For the text-containing cell, return its midpoint in (X, Y) coordinate format. 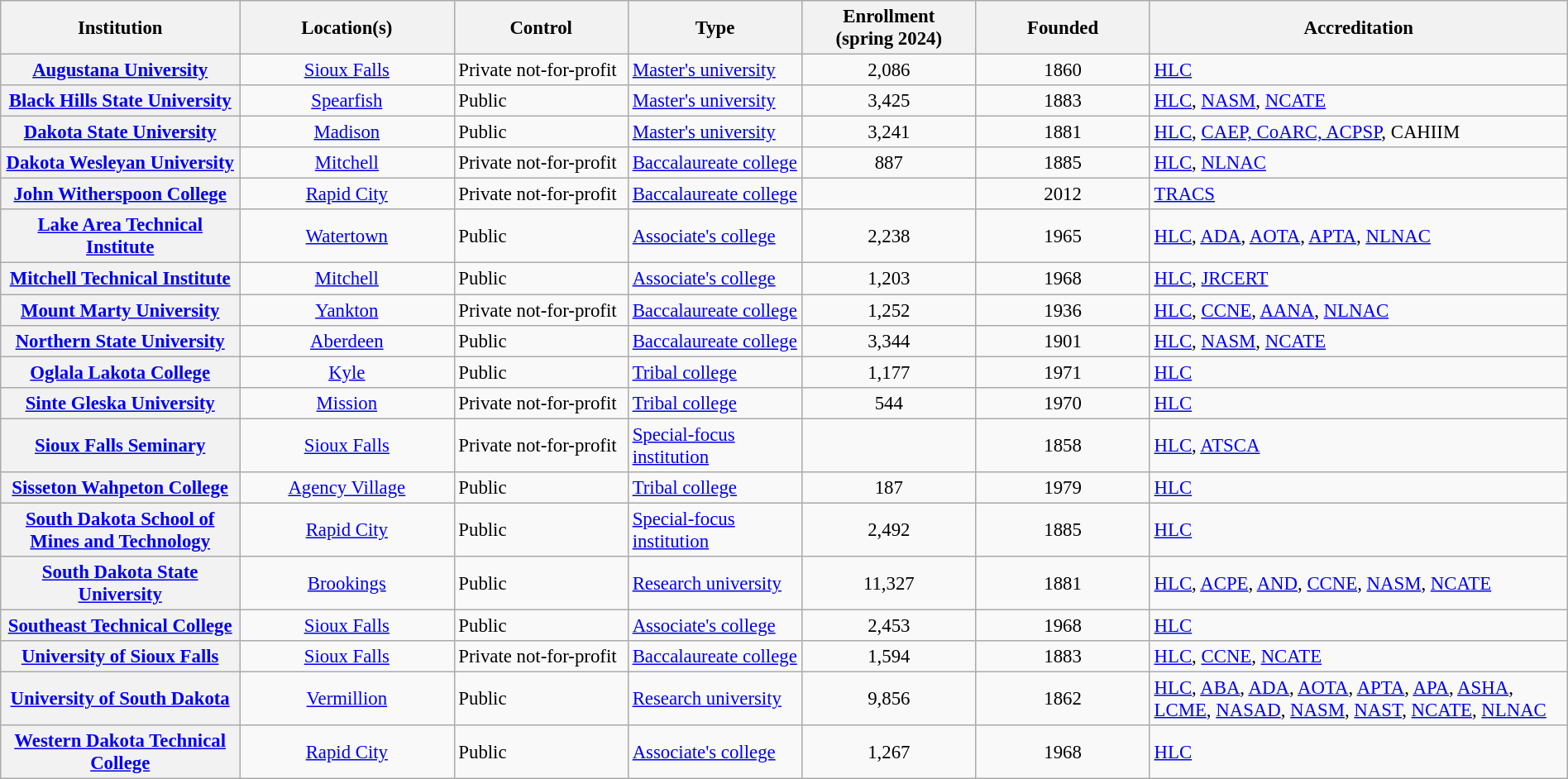
Watertown (347, 237)
Location(s) (347, 28)
HLC, CAEP, CoARC, ACPSP, CAHIIM (1358, 132)
Western Dakota Technical College (121, 753)
3,425 (889, 101)
1970 (1063, 403)
Sinte Gleska University (121, 403)
1,252 (889, 310)
1,177 (889, 372)
HLC, CCNE, NCATE (1358, 657)
South Dakota State University (121, 584)
Mission (347, 403)
HLC, ACPE, AND, CCNE, NASM, NCATE (1358, 584)
Dakota Wesleyan University (121, 163)
1860 (1063, 70)
Yankton (347, 310)
Dakota State University (121, 132)
Sioux Falls Seminary (121, 445)
Vermillion (347, 700)
1,594 (889, 657)
South Dakota School of Mines and Technology (121, 529)
University of South Dakota (121, 700)
Brookings (347, 584)
Agency Village (347, 488)
John Witherspoon College (121, 194)
Aberdeen (347, 341)
544 (889, 403)
HLC, CCNE, AANA, NLNAC (1358, 310)
1862 (1063, 700)
Sisseton Wahpeton College (121, 488)
Accreditation (1358, 28)
Spearfish (347, 101)
1971 (1063, 372)
HLC, ATSCA (1358, 445)
Madison (347, 132)
Mitchell Technical Institute (121, 279)
Southeast Technical College (121, 625)
Oglala Lakota College (121, 372)
1,203 (889, 279)
11,327 (889, 584)
Lake Area Technical Institute (121, 237)
University of Sioux Falls (121, 657)
887 (889, 163)
Black Hills State University (121, 101)
2,492 (889, 529)
Founded (1063, 28)
2,086 (889, 70)
9,856 (889, 700)
1965 (1063, 237)
Northern State University (121, 341)
1858 (1063, 445)
Type (715, 28)
2,453 (889, 625)
Enrollment(spring 2024) (889, 28)
3,241 (889, 132)
HLC, ABA, ADA, AOTA, APTA, APA, ASHA, LCME, NASAD, NASM, NAST, NCATE, NLNAC (1358, 700)
187 (889, 488)
Augustana University (121, 70)
1,267 (889, 753)
3,344 (889, 341)
Mount Marty University (121, 310)
1936 (1063, 310)
1901 (1063, 341)
Institution (121, 28)
HLC, NLNAC (1358, 163)
2012 (1063, 194)
TRACS (1358, 194)
1979 (1063, 488)
2,238 (889, 237)
Kyle (347, 372)
HLC, ADA, AOTA, APTA, NLNAC (1358, 237)
Control (541, 28)
HLC, JRCERT (1358, 279)
